For the text-containing cell, return its midpoint in (x, y) coordinate format. 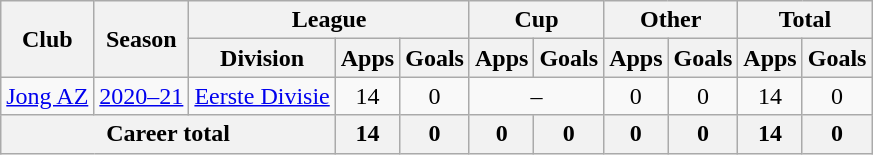
Season (142, 39)
Eerste Divisie (262, 96)
League (330, 20)
Club (48, 39)
– (536, 96)
Career total (168, 134)
Total (805, 20)
2020–21 (142, 96)
Division (262, 58)
Cup (536, 20)
Jong AZ (48, 96)
Other (671, 20)
